Scan for the cell matching the given text and deliver its (X, Y) coordinate at center. 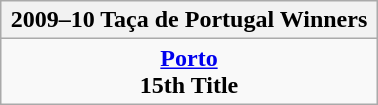
Porto15th Title (189, 72)
2009–10 Taça de Portugal Winners (189, 20)
